Extract the (x, y) coordinate from the center of the cell holding the provided text.  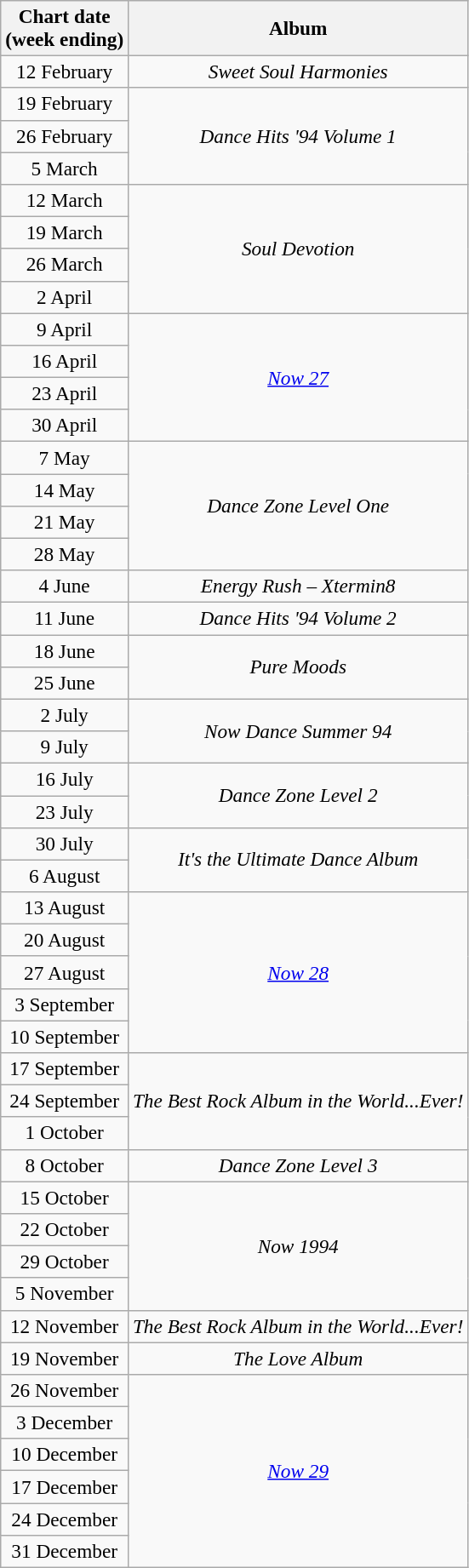
13 August (65, 907)
14 May (65, 489)
5 November (65, 1294)
16 April (65, 361)
11 June (65, 618)
18 June (65, 650)
Pure Moods (298, 667)
26 November (65, 1390)
Sweet Soul Harmonies (298, 72)
Dance Zone Level 2 (298, 795)
19 November (65, 1358)
Now 1994 (298, 1245)
24 September (65, 1101)
21 May (65, 522)
2 July (65, 715)
9 July (65, 747)
3 September (65, 1004)
22 October (65, 1229)
17 December (65, 1486)
17 September (65, 1068)
12 November (65, 1326)
23 July (65, 811)
Energy Rush – Xtermin8 (298, 587)
29 October (65, 1262)
19 February (65, 104)
Album (298, 27)
20 August (65, 940)
3 December (65, 1422)
Dance Hits '94 Volume 1 (298, 136)
16 July (65, 779)
Now Dance Summer 94 (298, 731)
28 May (65, 554)
2 April (65, 297)
19 March (65, 232)
7 May (65, 457)
Now 28 (298, 972)
1 October (65, 1133)
4 June (65, 587)
The Love Album (298, 1358)
27 August (65, 972)
23 April (65, 393)
24 December (65, 1519)
6 August (65, 876)
5 March (65, 168)
Chart date(week ending) (65, 27)
Dance Hits '94 Volume 2 (298, 618)
30 April (65, 426)
31 December (65, 1551)
10 September (65, 1036)
Dance Zone Level 3 (298, 1165)
26 March (65, 265)
It's the Ultimate Dance Album (298, 860)
Soul Devotion (298, 249)
12 February (65, 72)
10 December (65, 1455)
30 July (65, 844)
26 February (65, 136)
Now 29 (298, 1471)
9 April (65, 329)
Now 27 (298, 376)
15 October (65, 1197)
25 June (65, 683)
8 October (65, 1165)
Dance Zone Level One (298, 506)
12 March (65, 200)
